Capture the cell that displays the provided text and extract its (X, Y) central coordinate. 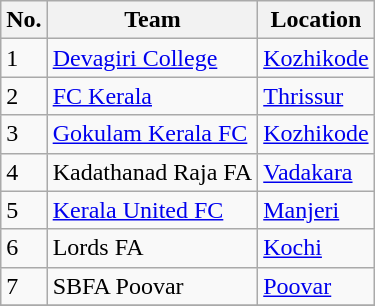
7 (24, 286)
Vadakara (316, 172)
Gokulam Kerala FC (152, 134)
Manjeri (316, 210)
Thrissur (316, 96)
5 (24, 210)
Devagiri College (152, 58)
Kadathanad Raja FA (152, 172)
2 (24, 96)
Kerala United FC (152, 210)
4 (24, 172)
Location (316, 20)
Team (152, 20)
SBFA Poovar (152, 286)
Poovar (316, 286)
Kochi (316, 248)
Lords FA (152, 248)
1 (24, 58)
No. (24, 20)
3 (24, 134)
FC Kerala (152, 96)
6 (24, 248)
